Return the (x, y) coordinate for the center point of the cell that contains the specified text.  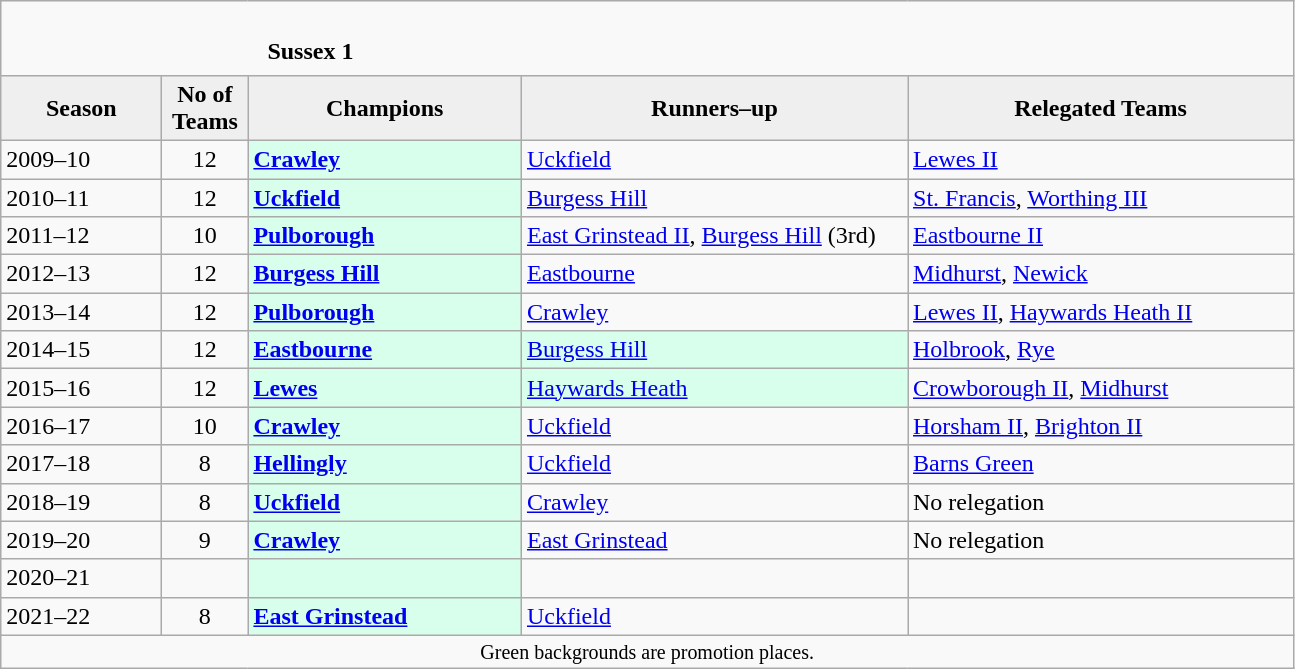
Crowborough II, Midhurst (1101, 388)
2013–14 (82, 312)
2021–22 (82, 616)
2018–19 (82, 502)
No of Teams (205, 108)
Barns Green (1101, 464)
2015–16 (82, 388)
Horsham II, Brighton II (1101, 426)
2012–13 (82, 274)
Haywards Heath (714, 388)
9 (205, 540)
Lewes (385, 388)
Lewes II, Haywards Heath II (1101, 312)
Midhurst, Newick (1101, 274)
St. Francis, Worthing III (1101, 197)
2020–21 (82, 578)
Green backgrounds are promotion places. (648, 652)
2014–15 (82, 350)
Champions (385, 108)
Season (82, 108)
2010–11 (82, 197)
2011–12 (82, 236)
Hellingly (385, 464)
Eastbourne II (1101, 236)
2009–10 (82, 159)
Holbrook, Rye (1101, 350)
2019–20 (82, 540)
Runners–up (714, 108)
East Grinstead II, Burgess Hill (3rd) (714, 236)
Lewes II (1101, 159)
Relegated Teams (1101, 108)
2017–18 (82, 464)
2016–17 (82, 426)
